Extract the (X, Y) coordinate from the center of the cell holding the provided text.  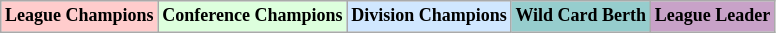
League Leader (712, 16)
League Champions (80, 16)
Conference Champions (252, 16)
Wild Card Berth (580, 16)
Division Champions (429, 16)
